From the cell containing the given text, extract its center point as (X, Y) coordinate. 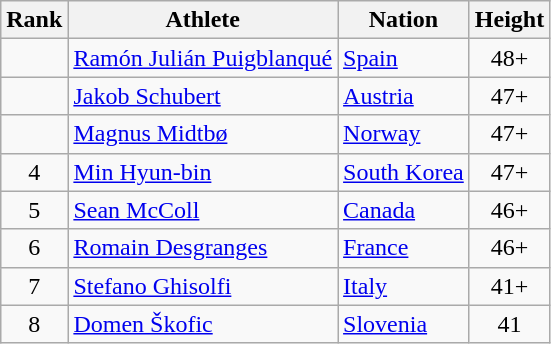
Domen Škofic (203, 324)
7 (34, 286)
Nation (404, 20)
Austria (404, 96)
France (404, 248)
Slovenia (404, 324)
South Korea (404, 172)
41 (509, 324)
8 (34, 324)
Ramón Julián Puigblanqué (203, 58)
41+ (509, 286)
Height (509, 20)
48+ (509, 58)
Jakob Schubert (203, 96)
Rank (34, 20)
Canada (404, 210)
Norway (404, 134)
Romain Desgranges (203, 248)
6 (34, 248)
Stefano Ghisolfi (203, 286)
Min Hyun-bin (203, 172)
Spain (404, 58)
5 (34, 210)
Sean McColl (203, 210)
Magnus Midtbø (203, 134)
4 (34, 172)
Italy (404, 286)
Athlete (203, 20)
